Find where the given text appears and provide that cell's center as [X, Y] coordinate. 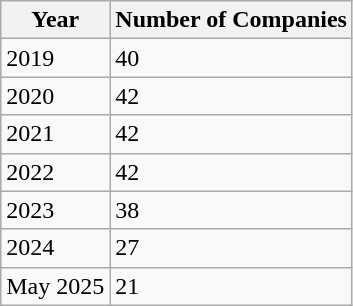
2024 [56, 248]
2023 [56, 210]
38 [232, 210]
Year [56, 20]
40 [232, 58]
May 2025 [56, 286]
2021 [56, 134]
27 [232, 248]
21 [232, 286]
2020 [56, 96]
2019 [56, 58]
2022 [56, 172]
Number of Companies [232, 20]
